Detect which cell encompasses the target text, then output its [x, y] center coordinate. 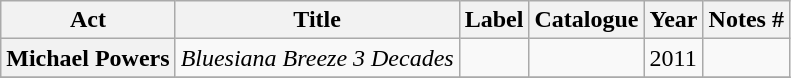
Bluesiana Breeze 3 Decades [317, 58]
Catalogue [586, 20]
Act [88, 20]
Year [674, 20]
Michael Powers [88, 58]
Label [494, 20]
Notes # [746, 20]
2011 [674, 58]
Title [317, 20]
